Find where the given text appears and provide that cell's center as (x, y) coordinate. 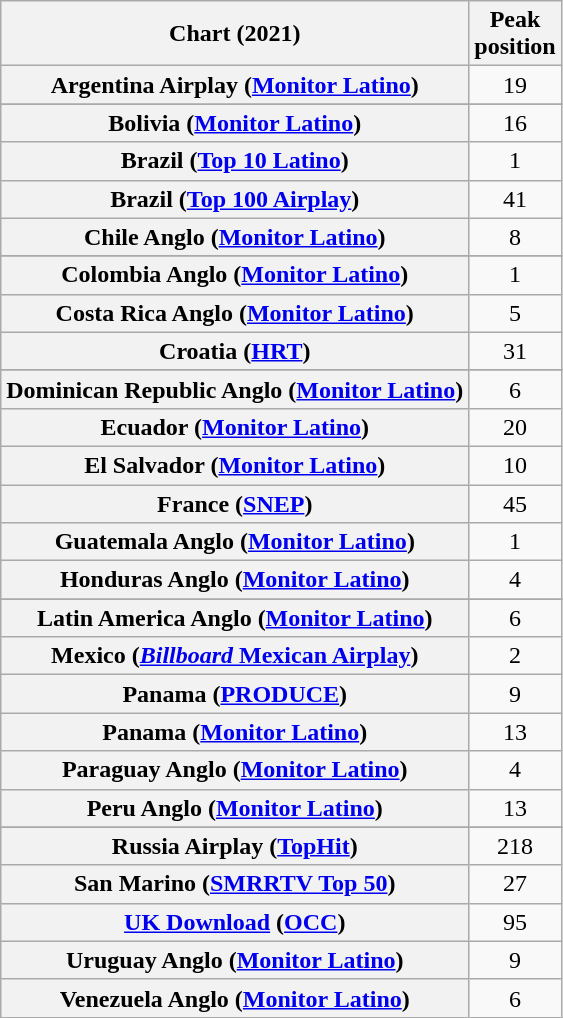
Panama (PRODUCE) (235, 694)
41 (515, 199)
Guatemala Anglo (Monitor Latino) (235, 542)
16 (515, 123)
Mexico (Billboard Mexican Airplay) (235, 656)
Dominican Republic Anglo (Monitor Latino) (235, 389)
10 (515, 465)
Paraguay Anglo (Monitor Latino) (235, 770)
Venezuela Anglo (Monitor Latino) (235, 998)
Uruguay Anglo (Monitor Latino) (235, 960)
19 (515, 85)
UK Download (OCC) (235, 922)
45 (515, 503)
Costa Rica Anglo (Monitor Latino) (235, 313)
218 (515, 846)
El Salvador (Monitor Latino) (235, 465)
Russia Airplay (TopHit) (235, 846)
Panama (Monitor Latino) (235, 732)
Bolivia (Monitor Latino) (235, 123)
France (SNEP) (235, 503)
Chile Anglo (Monitor Latino) (235, 237)
San Marino (SMRRTV Top 50) (235, 884)
Ecuador (Monitor Latino) (235, 427)
5 (515, 313)
8 (515, 237)
Peakposition (515, 34)
Argentina Airplay (Monitor Latino) (235, 85)
31 (515, 351)
Croatia (HRT) (235, 351)
Chart (2021) (235, 34)
Latin America Anglo (Monitor Latino) (235, 618)
Brazil (Top 10 Latino) (235, 161)
Brazil (Top 100 Airplay) (235, 199)
20 (515, 427)
Peru Anglo (Monitor Latino) (235, 808)
2 (515, 656)
95 (515, 922)
Colombia Anglo (Monitor Latino) (235, 275)
Honduras Anglo (Monitor Latino) (235, 580)
27 (515, 884)
